From the cell containing the given text, extract its center point as (x, y) coordinate. 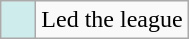
Led the league (112, 20)
